Output the (X, Y) coordinate of the center of the cell containing the given text.  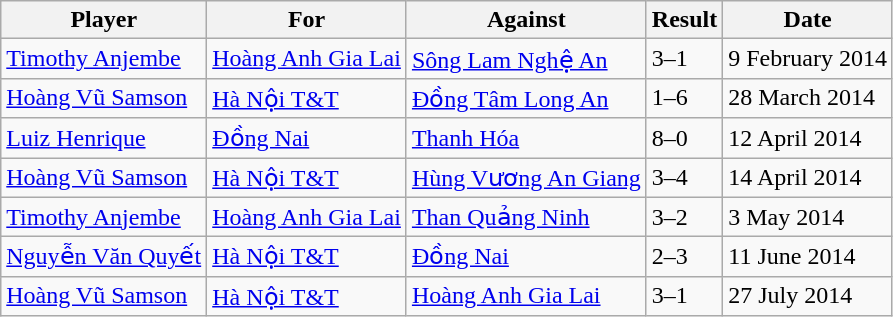
27 July 2014 (808, 296)
12 April 2014 (808, 138)
Sông Lam Nghệ An (526, 59)
28 March 2014 (808, 98)
Date (808, 20)
3–2 (684, 217)
Result (684, 20)
Than Quảng Ninh (526, 217)
Luiz Henrique (104, 138)
1–6 (684, 98)
For (307, 20)
8–0 (684, 138)
Thanh Hóa (526, 138)
2–3 (684, 257)
Nguyễn Văn Quyết (104, 257)
Player (104, 20)
11 June 2014 (808, 257)
Đồng Tâm Long An (526, 98)
Against (526, 20)
3 May 2014 (808, 217)
14 April 2014 (808, 178)
3–4 (684, 178)
Hùng Vương An Giang (526, 178)
9 February 2014 (808, 59)
